Provide the [X, Y] coordinate of the cell's center where the given text is located.  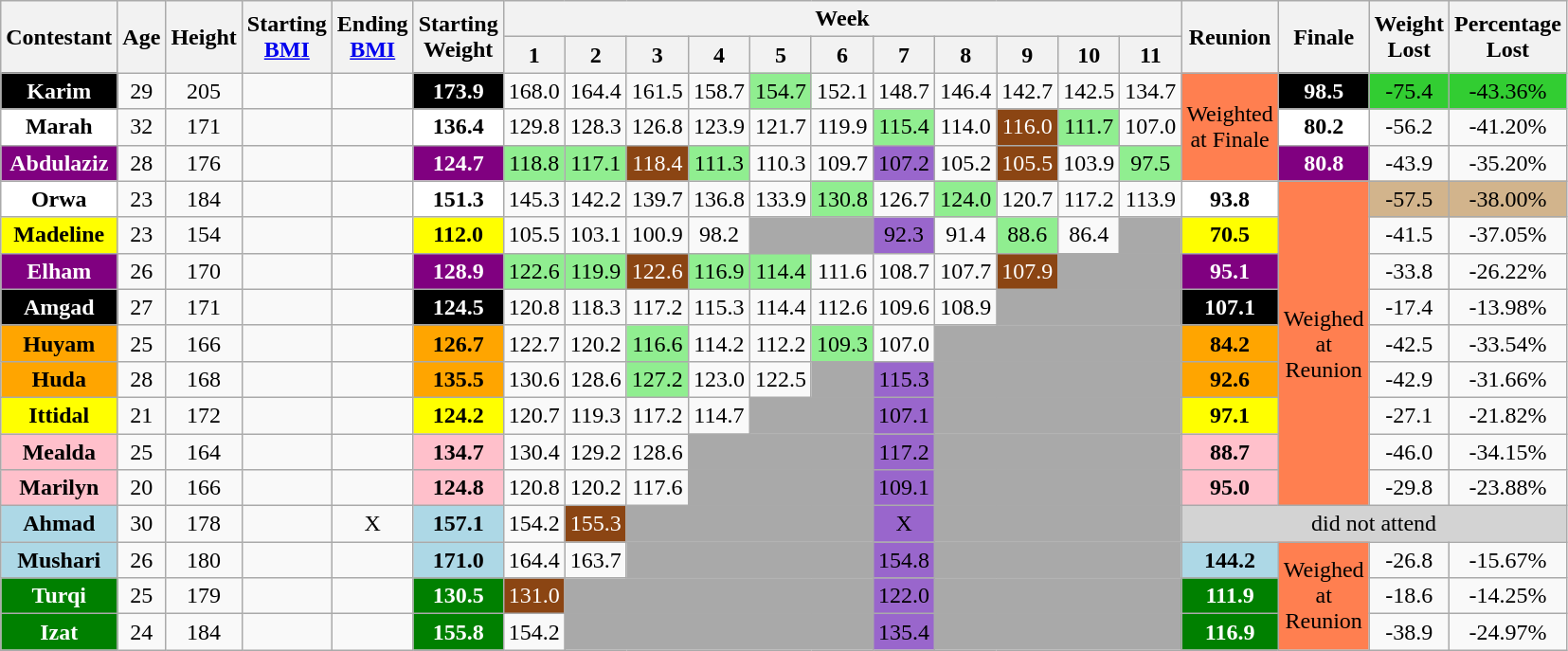
Turqi [59, 596]
Weightedat Finale [1230, 127]
136.4 [459, 127]
-33.8 [1409, 271]
129.8 [534, 127]
95.0 [1230, 488]
21 [142, 415]
Abdulaziz [59, 163]
118.8 [534, 163]
-24.97% [1507, 632]
97.5 [1150, 163]
113.9 [1150, 199]
-75.4 [1409, 91]
-41.20% [1507, 127]
108.9 [966, 307]
139.7 [658, 199]
-57.5 [1409, 199]
24 [142, 632]
-31.66% [1507, 379]
Karim [59, 91]
158.7 [718, 91]
Height [204, 37]
111.3 [718, 163]
154.7 [781, 91]
118.3 [595, 307]
95.1 [1230, 271]
10 [1090, 55]
100.9 [658, 235]
124.2 [459, 415]
112.6 [841, 307]
123.0 [718, 379]
-37.05% [1507, 235]
29 [142, 91]
161.5 [658, 91]
122.5 [781, 379]
114.7 [718, 415]
-42.9 [1409, 379]
70.5 [1230, 235]
135.4 [904, 632]
124.8 [459, 488]
123.9 [718, 127]
StartingWeight [459, 37]
-21.82% [1507, 415]
133.9 [781, 199]
115.4 [904, 127]
135.5 [459, 379]
117.6 [658, 488]
-15.67% [1507, 560]
170 [204, 271]
103.1 [595, 235]
Age [142, 37]
84.2 [1230, 343]
103.9 [1090, 163]
-23.88% [1507, 488]
-41.5 [1409, 235]
Ittidal [59, 415]
110.3 [781, 163]
163.7 [595, 560]
-38.00% [1507, 199]
124.0 [966, 199]
-26.8 [1409, 560]
88.6 [1027, 235]
3 [658, 55]
Izat [59, 632]
112.2 [781, 343]
119.3 [595, 415]
9 [1027, 55]
EndingBMI [372, 37]
171.0 [459, 560]
1 [534, 55]
92.3 [904, 235]
-27.1 [1409, 415]
126.8 [658, 127]
Marilyn [59, 488]
Amgad [59, 307]
142.2 [595, 199]
80.2 [1324, 127]
Contestant [59, 37]
Ahmad [59, 524]
121.7 [781, 127]
86.4 [1090, 235]
131.0 [534, 596]
146.4 [966, 91]
4 [718, 55]
Finale [1324, 37]
107.9 [1027, 271]
Marah [59, 127]
-18.6 [1409, 596]
155.8 [459, 632]
-38.9 [1409, 632]
180 [204, 560]
-34.15% [1507, 452]
6 [841, 55]
109.3 [841, 343]
122.7 [534, 343]
109.6 [904, 307]
98.2 [718, 235]
109.1 [904, 488]
114.0 [966, 127]
178 [204, 524]
WeightLost [1409, 37]
105.2 [966, 163]
173.9 [459, 91]
91.4 [966, 235]
130.4 [534, 452]
118.4 [658, 163]
30 [142, 524]
80.8 [1324, 163]
-42.5 [1409, 343]
did not attend [1374, 524]
7 [904, 55]
Reunion [1230, 37]
145.3 [534, 199]
116.6 [658, 343]
128.3 [595, 127]
PercentageLost [1507, 37]
116.0 [1027, 127]
-35.20% [1507, 163]
154 [204, 235]
98.5 [1324, 91]
-29.8 [1409, 488]
129.2 [595, 452]
-33.54% [1507, 343]
148.7 [904, 91]
130.6 [534, 379]
-13.98% [1507, 307]
157.1 [459, 524]
124.5 [459, 307]
-17.4 [1409, 307]
88.7 [1230, 452]
Mushari [59, 560]
136.8 [718, 199]
168 [204, 379]
107.7 [966, 271]
124.7 [459, 163]
97.1 [1230, 415]
142.5 [1090, 91]
108.7 [904, 271]
117.1 [595, 163]
179 [204, 596]
130.8 [841, 199]
-26.22% [1507, 271]
176 [204, 163]
92.6 [1230, 379]
111.7 [1090, 127]
127.2 [658, 379]
20 [142, 488]
-46.0 [1409, 452]
152.1 [841, 91]
-43.9 [1409, 163]
107.2 [904, 163]
93.8 [1230, 199]
Elham [59, 271]
32 [142, 127]
-43.36% [1507, 91]
-56.2 [1409, 127]
112.0 [459, 235]
Orwa [59, 199]
111.9 [1230, 596]
Mealda [59, 452]
144.2 [1230, 560]
168.0 [534, 91]
2 [595, 55]
164 [204, 452]
172 [204, 415]
151.3 [459, 199]
5 [781, 55]
122.0 [904, 596]
11 [1150, 55]
Huyam [59, 343]
130.5 [459, 596]
111.6 [841, 271]
142.7 [1027, 91]
155.3 [595, 524]
205 [204, 91]
154.8 [904, 560]
-14.25% [1507, 596]
Week [842, 19]
8 [966, 55]
Huda [59, 379]
114.2 [718, 343]
Madeline [59, 235]
StartingBMI [286, 37]
128.9 [459, 271]
109.7 [841, 163]
27 [142, 307]
